Output the [x, y] coordinate of the center of the cell containing the given text.  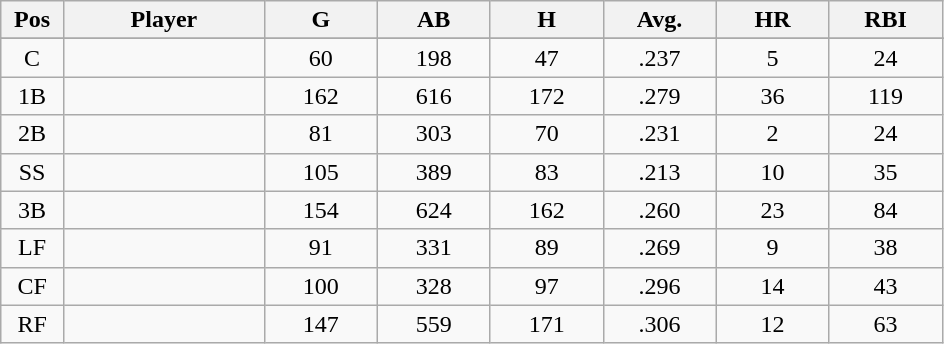
60 [320, 58]
154 [320, 210]
H [546, 20]
331 [434, 248]
.231 [660, 134]
Avg. [660, 20]
C [32, 58]
.213 [660, 172]
G [320, 20]
147 [320, 324]
14 [772, 286]
105 [320, 172]
35 [886, 172]
SS [32, 172]
.306 [660, 324]
91 [320, 248]
RBI [886, 20]
38 [886, 248]
.279 [660, 96]
328 [434, 286]
389 [434, 172]
9 [772, 248]
2B [32, 134]
63 [886, 324]
.269 [660, 248]
100 [320, 286]
.237 [660, 58]
RF [32, 324]
LF [32, 248]
3B [32, 210]
83 [546, 172]
5 [772, 58]
.260 [660, 210]
12 [772, 324]
1B [32, 96]
84 [886, 210]
AB [434, 20]
624 [434, 210]
81 [320, 134]
559 [434, 324]
616 [434, 96]
Pos [32, 20]
43 [886, 286]
.296 [660, 286]
172 [546, 96]
70 [546, 134]
198 [434, 58]
23 [772, 210]
2 [772, 134]
47 [546, 58]
CF [32, 286]
119 [886, 96]
Player [164, 20]
10 [772, 172]
36 [772, 96]
97 [546, 286]
303 [434, 134]
HR [772, 20]
171 [546, 324]
89 [546, 248]
